For the text-containing cell, return its midpoint in [X, Y] coordinate format. 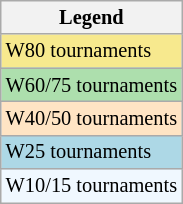
W10/15 tournaments [92, 186]
W80 tournaments [92, 51]
W25 tournaments [92, 152]
W60/75 tournaments [92, 85]
W40/50 tournaments [92, 118]
Legend [92, 17]
